From the cell containing the given text, extract its center point as (X, Y) coordinate. 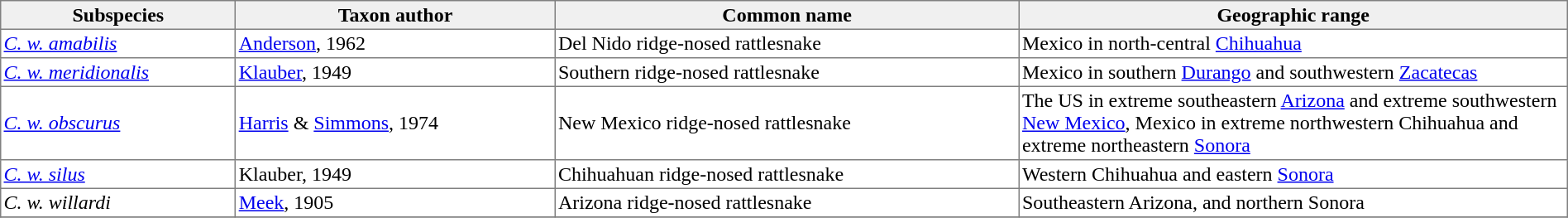
Southeastern Arizona, and northern Sonora (1293, 202)
Western Chihuahua and eastern Sonora (1293, 174)
Common name (787, 15)
The US in extreme southeastern Arizona and extreme southwestern New Mexico, Mexico in extreme northwestern Chihuahua and extreme northeastern Sonora (1293, 123)
C. w. meridionalis (118, 72)
Taxon author (395, 15)
C. w. obscurus (118, 123)
Harris & Simmons, 1974 (395, 123)
Chihuahuan ridge-nosed rattlesnake (787, 174)
Arizona ridge-nosed rattlesnake (787, 202)
Del Nido ridge-nosed rattlesnake (787, 43)
Mexico in north-central Chihuahua (1293, 43)
C. w. silus (118, 174)
Southern ridge-nosed rattlesnake (787, 72)
Anderson, 1962 (395, 43)
Meek, 1905 (395, 202)
Geographic range (1293, 15)
C. w. willardi (118, 202)
New Mexico ridge-nosed rattlesnake (787, 123)
Mexico in southern Durango and southwestern Zacatecas (1293, 72)
C. w. amabilis (118, 43)
Subspecies (118, 15)
